Extract the [x, y] coordinate from the center of the cell holding the provided text.  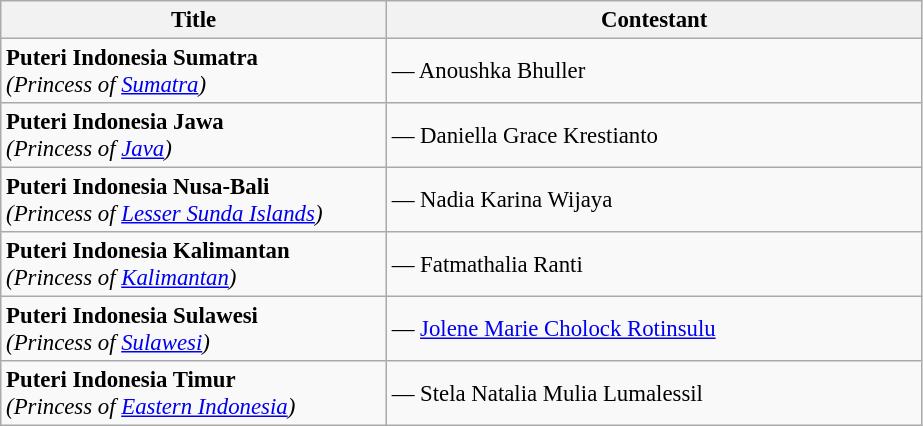
Contestant [654, 20]
Puteri Indonesia Sulawesi(Princess of Sulawesi) [194, 330]
— Daniella Grace Krestianto [654, 136]
Puteri Indonesia Sumatra(Princess of Sumatra) [194, 72]
— Fatmathalia Ranti [654, 264]
Puteri Indonesia Jawa(Princess of Java) [194, 136]
Puteri Indonesia Nusa-Bali(Princess of Lesser Sunda Islands) [194, 200]
Puteri Indonesia Kalimantan(Princess of Kalimantan) [194, 264]
Title [194, 20]
— Jolene Marie Cholock Rotinsulu [654, 330]
— Nadia Karina Wijaya [654, 200]
— Anoushka Bhuller [654, 72]
